From the cell containing the given text, extract its center point as [X, Y] coordinate. 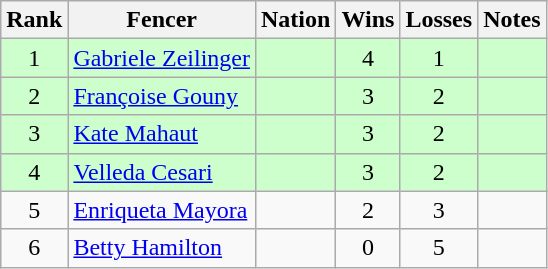
Betty Hamilton [162, 248]
Nation [295, 20]
Gabriele Zeilinger [162, 58]
Losses [439, 20]
Velleda Cesari [162, 172]
Notes [512, 20]
6 [34, 248]
Wins [368, 20]
Rank [34, 20]
Enriqueta Mayora [162, 210]
Kate Mahaut [162, 134]
0 [368, 248]
Françoise Gouny [162, 96]
Fencer [162, 20]
